Locate the cell with the specified text and output its [x, y] center coordinate. 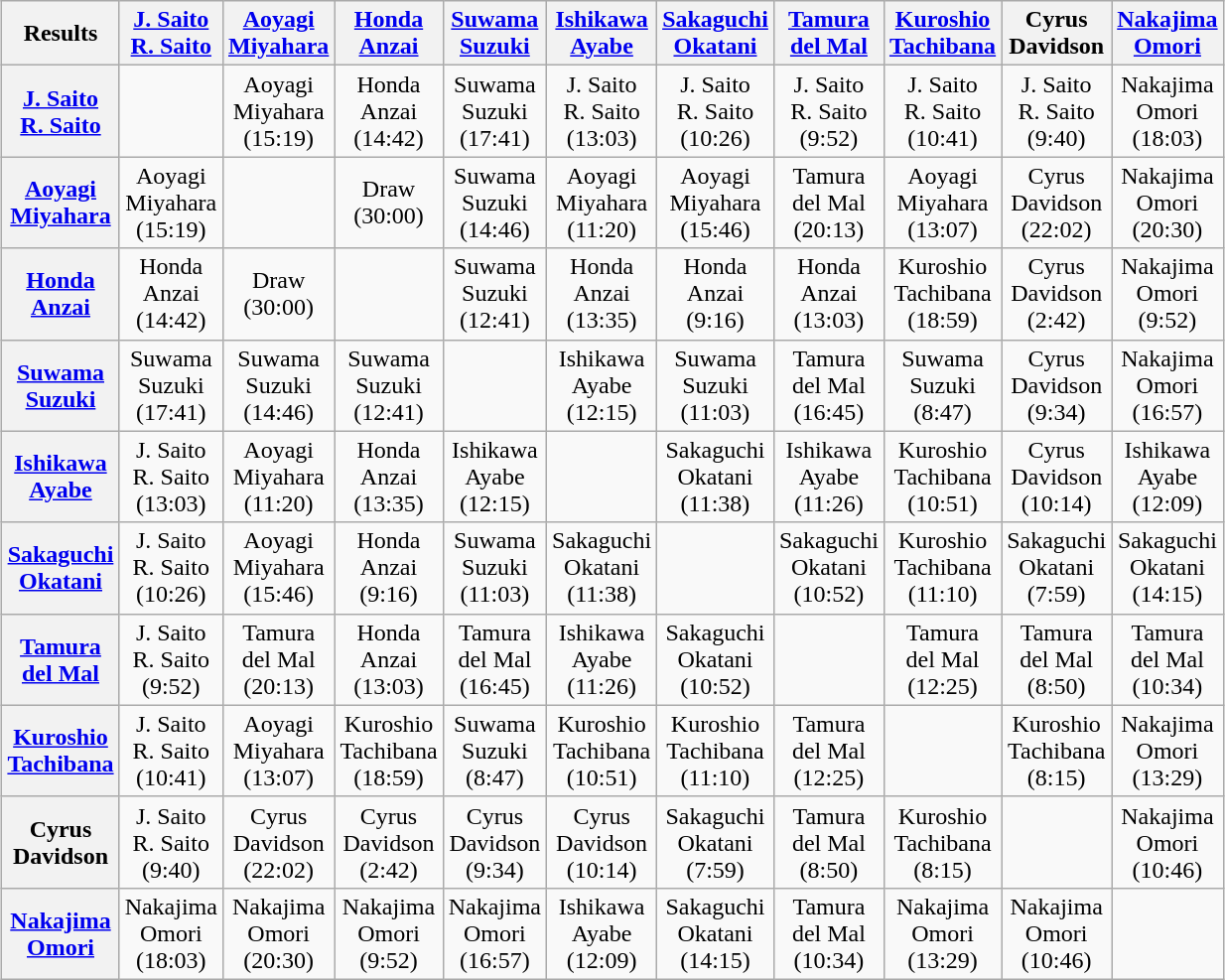
Results [61, 34]
